Scan for the cell matching the given text and deliver its (X, Y) coordinate at center. 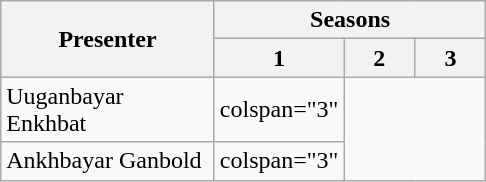
Seasons (350, 20)
1 (279, 58)
Presenter (108, 39)
Uuganbayar Enkhbat (108, 110)
3 (450, 58)
2 (380, 58)
Ankhbayar Ganbold (108, 161)
